Determine the [X, Y] coordinate at the center of the cell enclosing the given text.  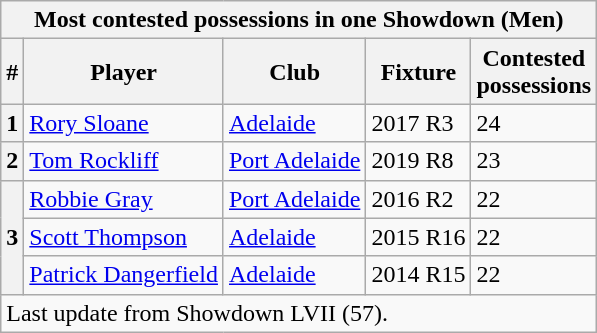
Club [294, 72]
1 [12, 123]
2016 R2 [418, 199]
# [12, 72]
Fixture [418, 72]
2017 R3 [418, 123]
23 [534, 161]
Rory Sloane [124, 123]
2019 R8 [418, 161]
3 [12, 237]
Patrick Dangerfield [124, 275]
Most contested possessions in one Showdown (Men) [299, 20]
2 [12, 161]
2014 R15 [418, 275]
Last update from Showdown LVII (57). [299, 313]
Tom Rockliff [124, 161]
Robbie Gray [124, 199]
Player [124, 72]
Contestedpossessions [534, 72]
24 [534, 123]
2015 R16 [418, 237]
Scott Thompson [124, 237]
